Extract the [X, Y] coordinate from the center of the cell holding the provided text.  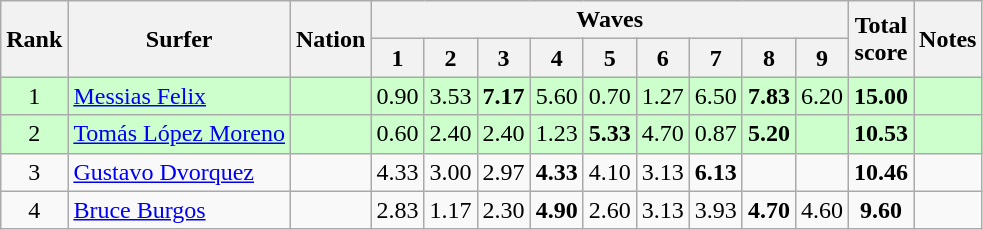
5 [610, 58]
3.53 [450, 96]
4.90 [556, 210]
8 [768, 58]
7 [716, 58]
0.87 [716, 134]
9 [822, 58]
2.83 [398, 210]
Nation [331, 39]
1.23 [556, 134]
6 [662, 58]
6.20 [822, 96]
6.50 [716, 96]
Bruce Burgos [180, 210]
Rank [34, 39]
2.97 [504, 172]
0.90 [398, 96]
Gustavo Dvorquez [180, 172]
5.20 [768, 134]
6.13 [716, 172]
1.17 [450, 210]
5.60 [556, 96]
Tomás López Moreno [180, 134]
10.53 [880, 134]
Totalscore [880, 39]
10.46 [880, 172]
Surfer [180, 39]
9.60 [880, 210]
15.00 [880, 96]
2.30 [504, 210]
0.70 [610, 96]
Messias Felix [180, 96]
4.10 [610, 172]
4.60 [822, 210]
3.00 [450, 172]
0.60 [398, 134]
Waves [610, 20]
7.83 [768, 96]
7.17 [504, 96]
5.33 [610, 134]
2.60 [610, 210]
1.27 [662, 96]
3.93 [716, 210]
Notes [948, 39]
